Return [X, Y] of the center of cell containing provided text 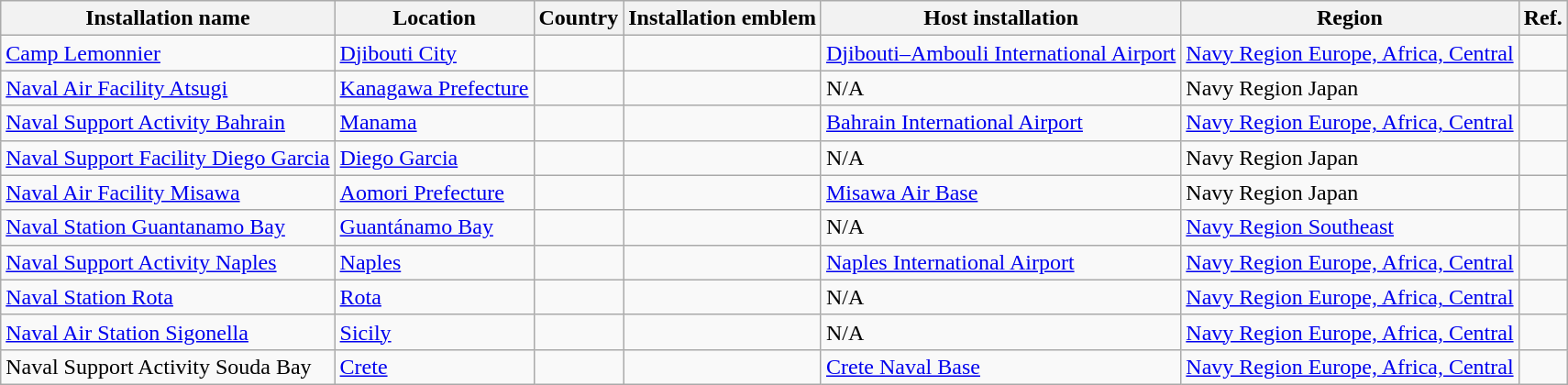
Diego Garcia [435, 158]
Naval Support Activity Bahrain [168, 123]
Naval Support Activity Naples [168, 262]
Djibouti City [435, 53]
Kanagawa Prefecture [435, 88]
Naval Station Rota [168, 297]
Naval Support Facility Diego Garcia [168, 158]
Camp Lemonnier [168, 53]
Crete Naval Base [1000, 367]
Guantánamo Bay [435, 227]
Location [435, 18]
Region [1350, 18]
Naples International Airport [1000, 262]
Installation name [168, 18]
Aomori Prefecture [435, 192]
Country [579, 18]
Naval Station Guantanamo Bay [168, 227]
Misawa Air Base [1000, 192]
Manama [435, 123]
Naval Air Facility Atsugi [168, 88]
Naval Air Station Sigonella [168, 332]
Naples [435, 262]
Host installation [1000, 18]
Ref. [1542, 18]
Crete [435, 367]
Bahrain International Airport [1000, 123]
Djibouti–Ambouli International Airport [1000, 53]
Naval Air Facility Misawa [168, 192]
Rota [435, 297]
Naval Support Activity Souda Bay [168, 367]
Sicily [435, 332]
Installation emblem [723, 18]
Navy Region Southeast [1350, 227]
